Locate the cell with the specified text and output its (x, y) center coordinate. 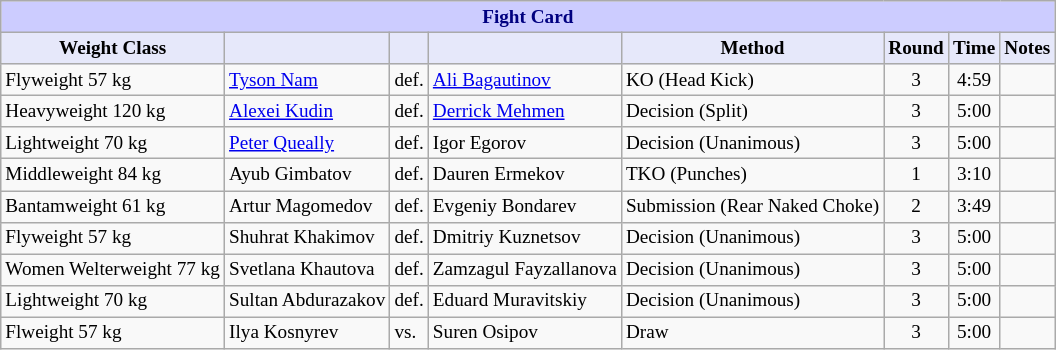
Dmitriy Kuznetsov (524, 238)
Ayub Gimbatov (306, 175)
Notes (1028, 48)
Ilya Kosnyrev (306, 333)
Igor Egorov (524, 143)
4:59 (974, 80)
Svetlana Khautova (306, 270)
2 (916, 206)
Submission (Rear Naked Choke) (752, 206)
Draw (752, 333)
Middleweight 84 kg (113, 175)
1 (916, 175)
Dauren Ermekov (524, 175)
Zamzagul Fayzallanova (524, 270)
Peter Queally (306, 143)
Women Welterweight 77 kg (113, 270)
Method (752, 48)
Derrick Mehmen (524, 111)
3:49 (974, 206)
Time (974, 48)
Fight Card (528, 17)
Flweight 57 kg (113, 333)
Eduard Muravitskiy (524, 301)
Ali Bagautinov (524, 80)
Bantamweight 61 kg (113, 206)
Round (916, 48)
KO (Head Kick) (752, 80)
Decision (Split) (752, 111)
Shuhrat Khakimov (306, 238)
Alexei Kudin (306, 111)
Sultan Abdurazakov (306, 301)
vs. (409, 333)
Tyson Nam (306, 80)
Artur Magomedov (306, 206)
3:10 (974, 175)
TKO (Punches) (752, 175)
Evgeniy Bondarev (524, 206)
Suren Osipov (524, 333)
Weight Class (113, 48)
Heavyweight 120 kg (113, 111)
